Return the (x, y) coordinate for the center point of the cell that contains the specified text.  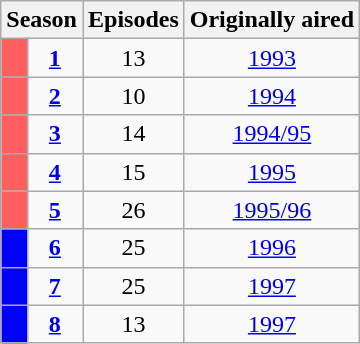
1995 (272, 172)
5 (54, 210)
2 (54, 96)
8 (54, 324)
Episodes (133, 20)
1995/96 (272, 210)
14 (133, 134)
1993 (272, 58)
6 (54, 248)
Season (42, 20)
4 (54, 172)
Originally aired (272, 20)
3 (54, 134)
26 (133, 210)
1996 (272, 248)
1 (54, 58)
15 (133, 172)
10 (133, 96)
7 (54, 286)
1994/95 (272, 134)
1994 (272, 96)
